Pinpoint the cell where the given text exists, returning its (x, y) midpoint coordinate. 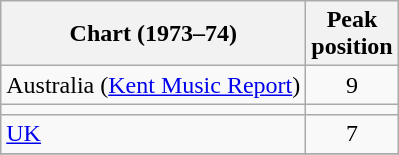
Australia (Kent Music Report) (154, 85)
9 (352, 85)
UK (154, 134)
7 (352, 134)
Peakposition (352, 34)
Chart (1973–74) (154, 34)
